Determine the (X, Y) coordinate at the center of the cell enclosing the given text.  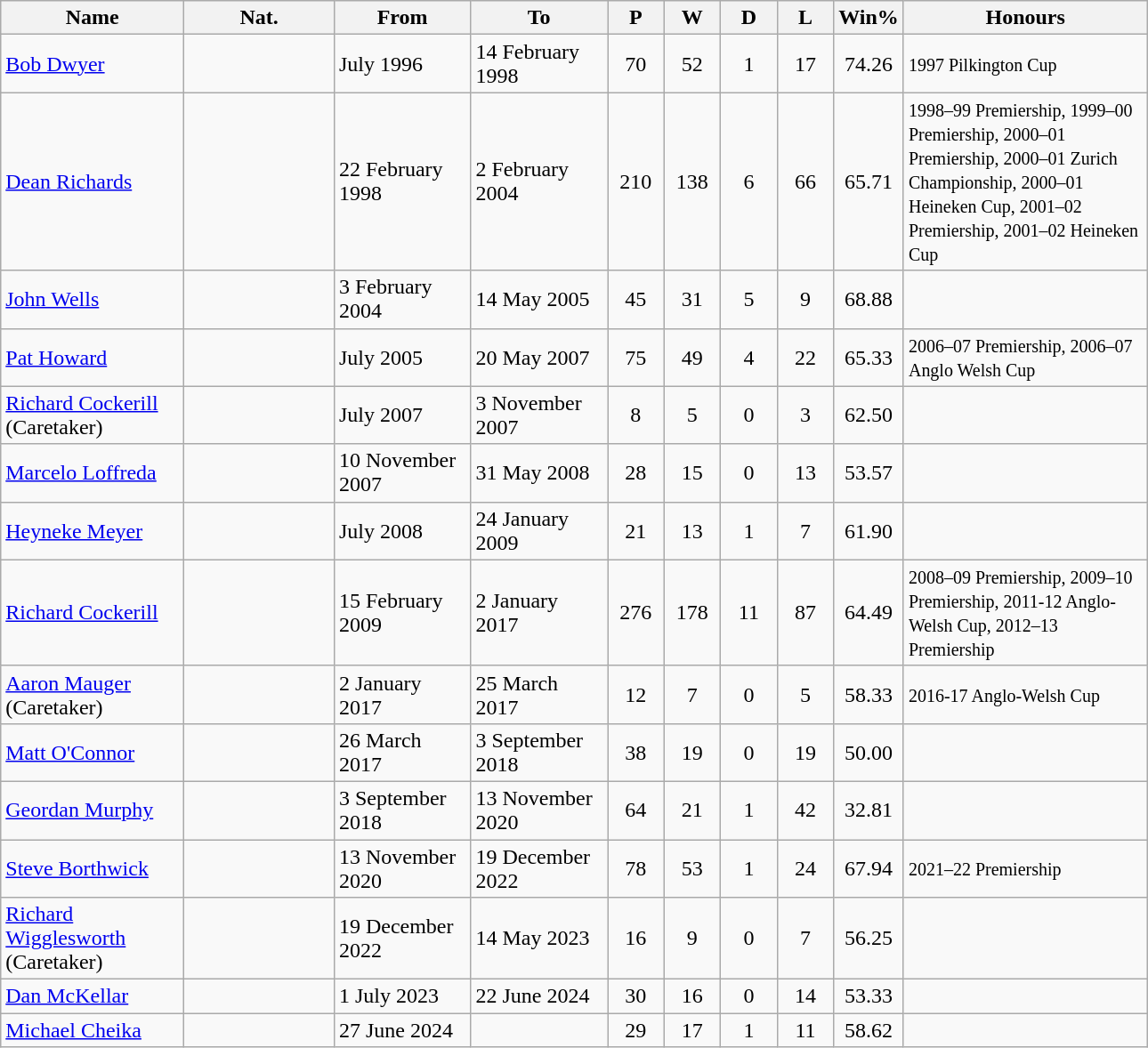
Richard Cockerill (93, 612)
Nat. (260, 18)
14 May 2005 (539, 299)
Bob Dwyer (93, 64)
D (749, 18)
42 (805, 810)
75 (635, 358)
26 March 2017 (402, 753)
64 (635, 810)
22 June 2024 (539, 996)
62.50 (869, 415)
W (692, 18)
58.62 (869, 1030)
20 May 2007 (539, 358)
14 May 2023 (539, 939)
Win% (869, 18)
24 (805, 868)
24 January 2009 (539, 530)
John Wells (93, 299)
67.94 (869, 868)
Geordan Murphy (93, 810)
Name (93, 18)
14 (805, 996)
3 (805, 415)
Pat Howard (93, 358)
Matt O'Connor (93, 753)
28 (635, 473)
64.49 (869, 612)
61.90 (869, 530)
53.57 (869, 473)
22 (805, 358)
65.71 (869, 181)
14 February 1998 (539, 64)
July 2005 (402, 358)
2016-17 Anglo-Welsh Cup (1025, 694)
6 (749, 181)
July 2007 (402, 415)
Dan McKellar (93, 996)
27 June 2024 (402, 1030)
276 (635, 612)
32.81 (869, 810)
P (635, 18)
Marcelo Loffreda (93, 473)
74.26 (869, 64)
25 March 2017 (539, 694)
12 (635, 694)
31 (692, 299)
1997 Pilkington Cup (1025, 64)
2021–22 Premiership (1025, 868)
49 (692, 358)
8 (635, 415)
July 2008 (402, 530)
29 (635, 1030)
4 (749, 358)
15 (692, 473)
87 (805, 612)
15 February 2009 (402, 612)
Aaron Mauger (Caretaker) (93, 694)
78 (635, 868)
L (805, 18)
2006–07 Premiership, 2006–07 Anglo Welsh Cup (1025, 358)
2008–09 Premiership, 2009–10 Premiership, 2011-12 Anglo-Welsh Cup, 2012–13 Premiership (1025, 612)
3 November 2007 (539, 415)
Heyneke Meyer (93, 530)
31 May 2008 (539, 473)
58.33 (869, 694)
53 (692, 868)
Michael Cheika (93, 1030)
178 (692, 612)
To (539, 18)
Dean Richards (93, 181)
Steve Borthwick (93, 868)
1 July 2023 (402, 996)
Richard Wigglesworth (Caretaker) (93, 939)
July 1996 (402, 64)
10 November 2007 (402, 473)
53.33 (869, 996)
38 (635, 753)
138 (692, 181)
Richard Cockerill (Caretaker) (93, 415)
210 (635, 181)
56.25 (869, 939)
3 February 2004 (402, 299)
68.88 (869, 299)
65.33 (869, 358)
2 February 2004 (539, 181)
22 February 1998 (402, 181)
30 (635, 996)
50.00 (869, 753)
66 (805, 181)
45 (635, 299)
Honours (1025, 18)
70 (635, 64)
52 (692, 64)
From (402, 18)
